Provide the (x, y) coordinate of the cell's center where the given text is located.  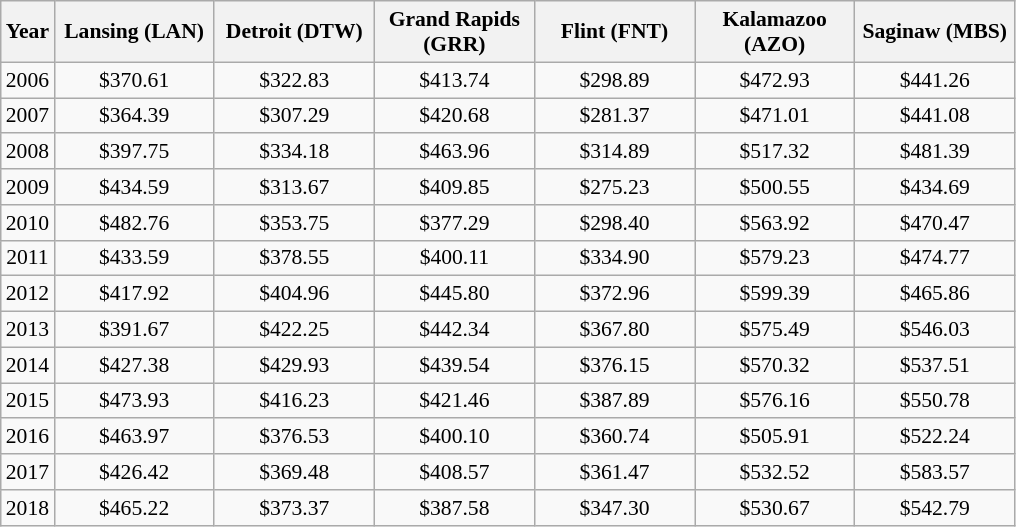
$470.47 (935, 223)
$378.55 (294, 258)
$472.93 (775, 80)
Flint (FNT) (614, 32)
$570.32 (775, 365)
$463.96 (454, 152)
$413.74 (454, 80)
$517.32 (775, 152)
$373.37 (294, 508)
$408.57 (454, 472)
$420.68 (454, 116)
2018 (28, 508)
Detroit (DTW) (294, 32)
$334.90 (614, 258)
$473.93 (134, 401)
$576.16 (775, 401)
2008 (28, 152)
$463.97 (134, 437)
2007 (28, 116)
$322.83 (294, 80)
$372.96 (614, 294)
$532.52 (775, 472)
$387.89 (614, 401)
2017 (28, 472)
$550.78 (935, 401)
$370.61 (134, 80)
$439.54 (454, 365)
$275.23 (614, 187)
$364.39 (134, 116)
$427.38 (134, 365)
2016 (28, 437)
$397.75 (134, 152)
$417.92 (134, 294)
$416.23 (294, 401)
$474.77 (935, 258)
$404.96 (294, 294)
2006 (28, 80)
Kalamazoo (AZO) (775, 32)
$422.25 (294, 330)
$367.80 (614, 330)
2009 (28, 187)
$546.03 (935, 330)
$442.34 (454, 330)
$361.47 (614, 472)
$360.74 (614, 437)
$409.85 (454, 187)
2012 (28, 294)
2015 (28, 401)
$377.29 (454, 223)
$426.42 (134, 472)
$314.89 (614, 152)
$434.69 (935, 187)
$482.76 (134, 223)
2014 (28, 365)
$579.23 (775, 258)
Grand Rapids (GRR) (454, 32)
$298.89 (614, 80)
$465.22 (134, 508)
$313.67 (294, 187)
$298.40 (614, 223)
$387.58 (454, 508)
$537.51 (935, 365)
Year (28, 32)
$347.30 (614, 508)
$530.67 (775, 508)
$481.39 (935, 152)
$334.18 (294, 152)
$522.24 (935, 437)
$391.67 (134, 330)
$505.91 (775, 437)
$465.86 (935, 294)
$471.01 (775, 116)
2013 (28, 330)
$434.59 (134, 187)
Lansing (LAN) (134, 32)
$376.53 (294, 437)
2011 (28, 258)
$400.11 (454, 258)
$369.48 (294, 472)
$353.75 (294, 223)
$421.46 (454, 401)
2010 (28, 223)
$400.10 (454, 437)
$429.93 (294, 365)
$575.49 (775, 330)
$281.37 (614, 116)
$441.26 (935, 80)
Saginaw (MBS) (935, 32)
$376.15 (614, 365)
$433.59 (134, 258)
$307.29 (294, 116)
$542.79 (935, 508)
$500.55 (775, 187)
$445.80 (454, 294)
$441.08 (935, 116)
$583.57 (935, 472)
$563.92 (775, 223)
$599.39 (775, 294)
